From the cell containing the given text, extract its center point as (x, y) coordinate. 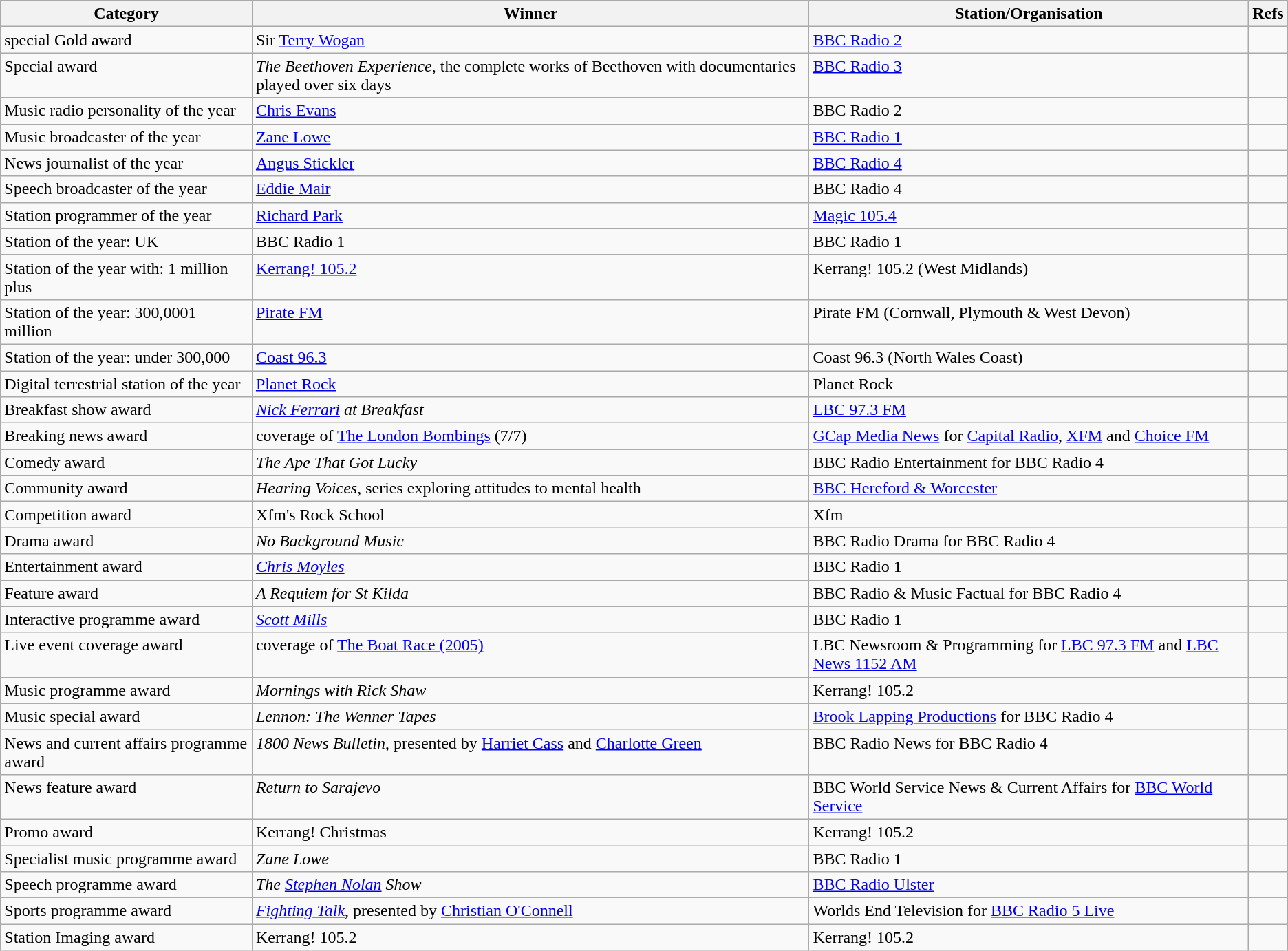
Winner (530, 14)
Station of the year: UK (127, 242)
Coast 96.3 (North Wales Coast) (1029, 357)
Xfm (1029, 515)
Sports programme award (127, 911)
Interactive programme award (127, 619)
BBC World Service News & Current Affairs for BBC World Service (1029, 797)
Chris Moyles (530, 567)
Station/Organisation (1029, 14)
Breaking news award (127, 436)
The Beethoven Experience, the complete works of Beethoven with documentaries played over six days (530, 76)
BBC Radio Ulster (1029, 885)
Comedy award (127, 462)
Refs (1268, 14)
BBC Hereford & Worcester (1029, 489)
Station of the year: under 300,000 (127, 357)
No Background Music (530, 541)
Music special award (127, 716)
Station programmer of the year (127, 215)
Drama award (127, 541)
Pirate FM (Cornwall, Plymouth & West Devon) (1029, 322)
Eddie Mair (530, 189)
Category (127, 14)
Return to Sarajevo (530, 797)
Live event coverage award (127, 655)
Angus Stickler (530, 163)
Promo award (127, 832)
Community award (127, 489)
special Gold award (127, 40)
Fighting Talk, presented by Christian O'Connell (530, 911)
Specialist music programme award (127, 858)
BBC Radio Entertainment for BBC Radio 4 (1029, 462)
Speech broadcaster of the year (127, 189)
LBC Newsroom & Programming for LBC 97.3 FM and LBC News 1152 AM (1029, 655)
Kerrang! Christmas (530, 832)
Magic 105.4 (1029, 215)
Pirate FM (530, 322)
The Ape That Got Lucky (530, 462)
Sir Terry Wogan (530, 40)
Brook Lapping Productions for BBC Radio 4 (1029, 716)
coverage of The London Bombings (7/7) (530, 436)
Breakfast show award (127, 410)
Kerrang! 105.2 (West Midlands) (1029, 277)
Speech programme award (127, 885)
Station of the year with: 1 million plus (127, 277)
Lennon: The Wenner Tapes (530, 716)
News and current affairs programme award (127, 751)
Digital terrestrial station of the year (127, 383)
Hearing Voices, series exploring attitudes to mental health (530, 489)
Xfm's Rock School (530, 515)
BBC Radio Drama for BBC Radio 4 (1029, 541)
Station Imaging award (127, 937)
News feature award (127, 797)
BBC Radio News for BBC Radio 4 (1029, 751)
Scott Mills (530, 619)
A Requiem for St Kilda (530, 593)
Entertainment award (127, 567)
Coast 96.3 (530, 357)
Station of the year: 300,0001 million (127, 322)
Special award (127, 76)
GCap Media News for Capital Radio, XFM and Choice FM (1029, 436)
BBC Radio & Music Factual for BBC Radio 4 (1029, 593)
Music broadcaster of the year (127, 137)
Richard Park (530, 215)
LBC 97.3 FM (1029, 410)
Worlds End Television for BBC Radio 5 Live (1029, 911)
Nick Ferrari at Breakfast (530, 410)
Competition award (127, 515)
BBC Radio 3 (1029, 76)
Music radio personality of the year (127, 111)
Music programme award (127, 690)
News journalist of the year (127, 163)
The Stephen Nolan Show (530, 885)
1800 News Bulletin, presented by Harriet Cass and Charlotte Green (530, 751)
Chris Evans (530, 111)
coverage of The Boat Race (2005) (530, 655)
Feature award (127, 593)
Mornings with Rick Shaw (530, 690)
